For the text-containing cell, return its midpoint in [x, y] coordinate format. 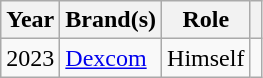
Brand(s) [111, 20]
Year [30, 20]
Himself [206, 58]
Dexcom [111, 58]
2023 [30, 58]
Role [206, 20]
